Output the [X, Y] coordinate of the center of the cell containing the given text.  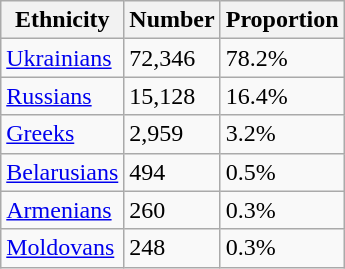
Russians [62, 96]
Ethnicity [62, 20]
15,128 [172, 96]
2,959 [172, 134]
494 [172, 172]
Armenians [62, 210]
Number [172, 20]
0.5% [282, 172]
Proportion [282, 20]
248 [172, 248]
Moldovans [62, 248]
260 [172, 210]
16.4% [282, 96]
3.2% [282, 134]
Belarusians [62, 172]
78.2% [282, 58]
Ukrainians [62, 58]
Greeks [62, 134]
72,346 [172, 58]
